For the text-containing cell, return its midpoint in (X, Y) coordinate format. 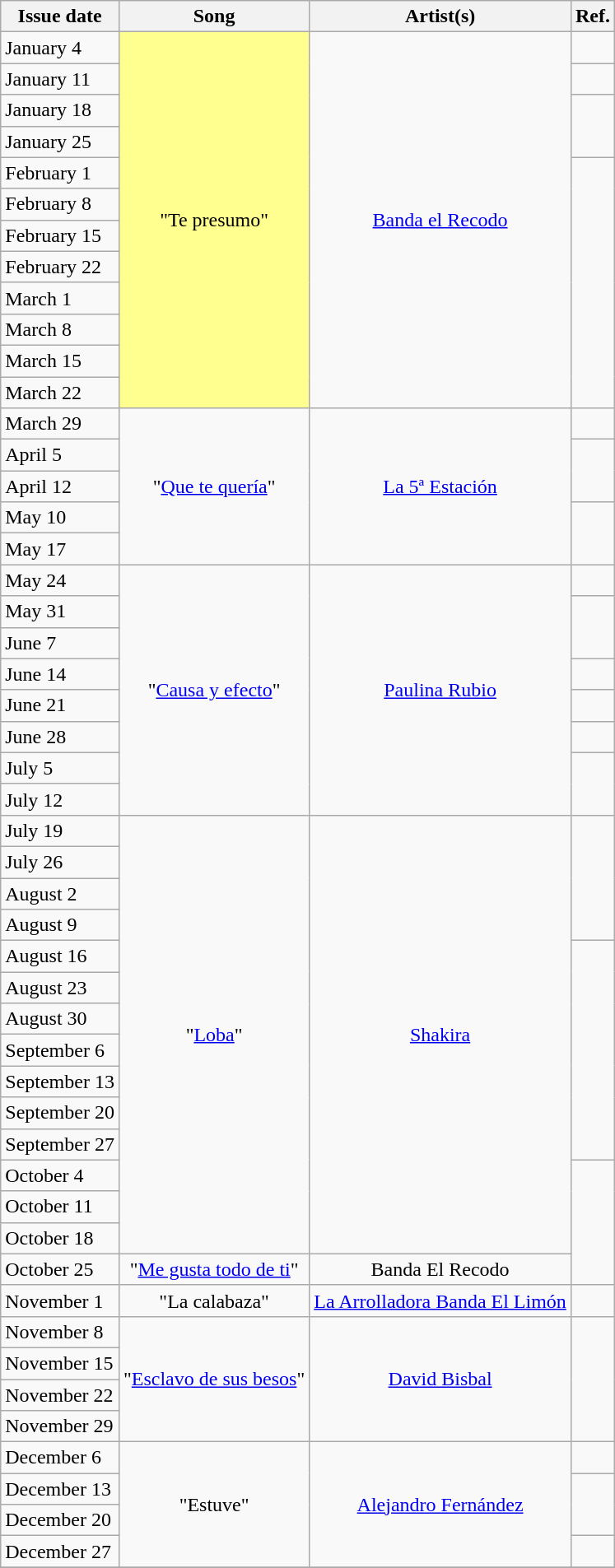
Artist(s) (440, 16)
Banda El Recodo (440, 1269)
January 18 (60, 110)
"Loba" (214, 1034)
December 20 (60, 1520)
June 28 (60, 737)
Paulina Rubio (440, 690)
January 11 (60, 79)
Shakira (440, 1034)
December 6 (60, 1458)
February 1 (60, 173)
July 12 (60, 799)
November 8 (60, 1332)
May 17 (60, 549)
October 25 (60, 1269)
August 23 (60, 988)
May 31 (60, 612)
Ref. (593, 16)
December 27 (60, 1552)
February 22 (60, 267)
December 13 (60, 1489)
"Esclavo de sus besos" (214, 1379)
October 4 (60, 1175)
Banda el Recodo (440, 221)
David Bisbal (440, 1379)
August 2 (60, 893)
July 19 (60, 831)
Song (214, 16)
March 29 (60, 424)
November 1 (60, 1300)
June 7 (60, 643)
January 25 (60, 142)
April 12 (60, 486)
September 27 (60, 1144)
March 22 (60, 393)
November 29 (60, 1426)
Alejandro Fernández (440, 1505)
August 30 (60, 1019)
August 9 (60, 925)
March 8 (60, 329)
October 18 (60, 1238)
"La calabaza" (214, 1300)
"Causa y efecto" (214, 690)
February 8 (60, 204)
March 15 (60, 361)
June 21 (60, 705)
Issue date (60, 16)
La Arrolladora Banda El Limón (440, 1300)
June 14 (60, 674)
November 22 (60, 1395)
August 16 (60, 956)
"Estuve" (214, 1505)
March 1 (60, 298)
May 24 (60, 580)
September 20 (60, 1113)
"Te presumo" (214, 221)
La 5ª Estación (440, 486)
July 26 (60, 862)
"Me gusta todo de ti" (214, 1269)
"Que te quería" (214, 486)
April 5 (60, 455)
September 6 (60, 1050)
November 15 (60, 1363)
July 5 (60, 768)
February 15 (60, 235)
October 11 (60, 1207)
May 10 (60, 518)
January 4 (60, 48)
September 13 (60, 1082)
